Locate the cell with the specified text and output its [X, Y] center coordinate. 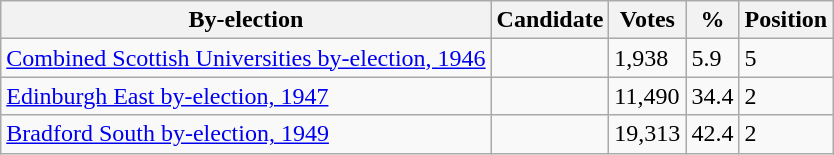
Combined Scottish Universities by-election, 1946 [246, 58]
5 [786, 58]
% [712, 20]
5.9 [712, 58]
By-election [246, 20]
Votes [648, 20]
34.4 [712, 96]
Edinburgh East by-election, 1947 [246, 96]
Bradford South by-election, 1949 [246, 134]
Position [786, 20]
Candidate [550, 20]
42.4 [712, 134]
19,313 [648, 134]
1,938 [648, 58]
11,490 [648, 96]
